Scan for the cell matching the given text and deliver its [x, y] coordinate at center. 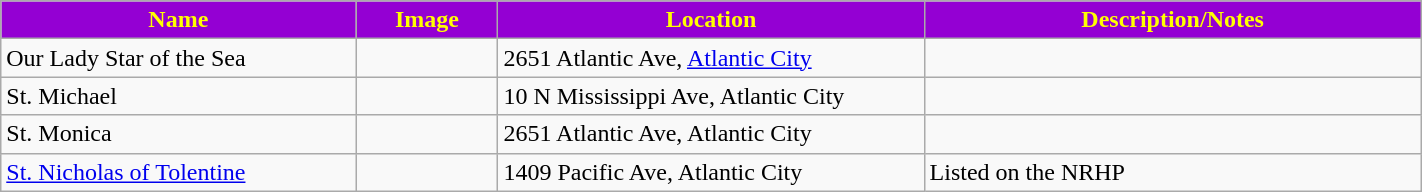
Listed on the NRHP [1172, 172]
Description/Notes [1172, 20]
Name [178, 20]
St. Michael [178, 96]
10 N Mississippi Ave, Atlantic City [711, 96]
St. Monica [178, 134]
1409 Pacific Ave, Atlantic City [711, 172]
St. Nicholas of Tolentine [178, 172]
Our Lady Star of the Sea [178, 58]
Image [427, 20]
Location [711, 20]
